Capture the cell that displays the provided text and extract its [X, Y] central coordinate. 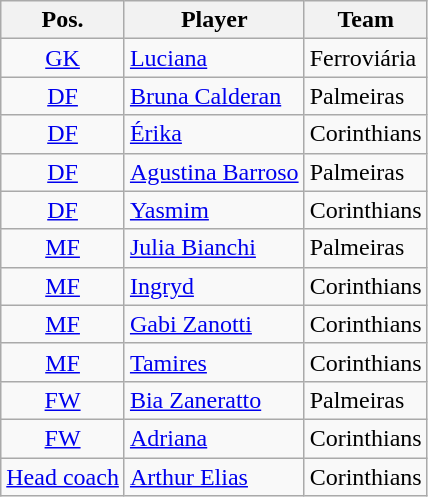
Ingryd [214, 286]
Pos. [63, 20]
Arthur Elias [214, 477]
Agustina Barroso [214, 172]
Gabi Zanotti [214, 324]
Player [214, 20]
Head coach [63, 477]
Bruna Calderan [214, 96]
Bia Zaneratto [214, 400]
Luciana [214, 58]
Adriana [214, 438]
Julia Bianchi [214, 248]
Tamires [214, 362]
Ferroviária [366, 58]
Yasmim [214, 210]
Team [366, 20]
Érika [214, 134]
GK [63, 58]
